Detect which cell encompasses the target text, then output its (X, Y) center coordinate. 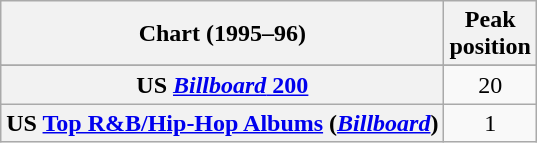
20 (490, 85)
1 (490, 123)
Peak position (490, 34)
US Billboard 200 (222, 85)
Chart (1995–96) (222, 34)
US Top R&B/Hip-Hop Albums (Billboard) (222, 123)
